Extract the (X, Y) coordinate from the center of the cell holding the provided text.  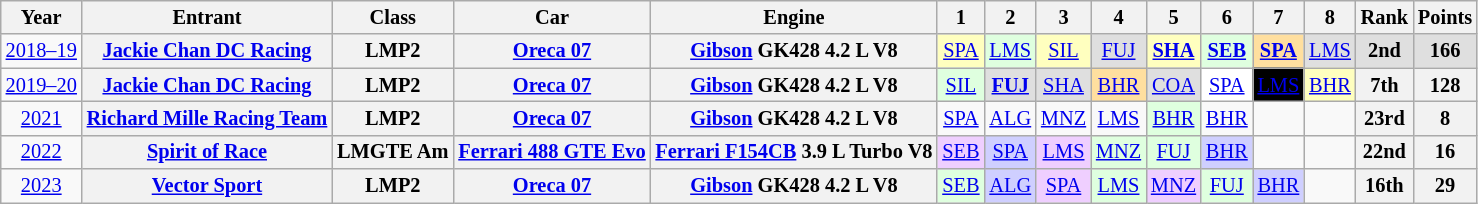
2018–19 (42, 51)
16th (1384, 186)
Vector Sport (207, 186)
Car (552, 17)
166 (1445, 51)
4 (1118, 17)
Ferrari 488 GTE Evo (552, 152)
2022 (42, 152)
3 (1064, 17)
2 (1010, 17)
2023 (42, 186)
5 (1174, 17)
Spirit of Race (207, 152)
2nd (1384, 51)
29 (1445, 186)
2021 (42, 118)
Rank (1384, 17)
Entrant (207, 17)
Engine (794, 17)
Ferrari F154CB 3.9 L Turbo V8 (794, 152)
Year (42, 17)
16 (1445, 152)
1 (960, 17)
7 (1279, 17)
Richard Mille Racing Team (207, 118)
6 (1227, 17)
7th (1384, 85)
LMGTE Am (392, 152)
22nd (1384, 152)
Points (1445, 17)
Class (392, 17)
COA (1174, 85)
2019–20 (42, 85)
128 (1445, 85)
23rd (1384, 118)
